Return [x, y] of the center of cell containing provided text 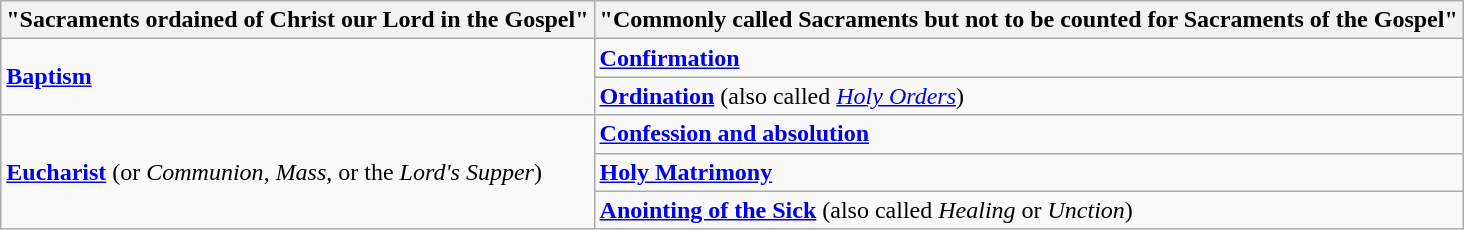
Confession and absolution [1028, 134]
"Sacraments ordained of Christ our Lord in the Gospel" [298, 20]
Eucharist (or Communion, Mass, or the Lord's Supper) [298, 172]
Holy Matrimony [1028, 172]
Ordination (also called Holy Orders) [1028, 96]
Baptism [298, 77]
Confirmation [1028, 58]
"Commonly called Sacraments but not to be counted for Sacraments of the Gospel" [1028, 20]
Anointing of the Sick (also called Healing or Unction) [1028, 210]
